Locate the cell with the specified text and output its (x, y) center coordinate. 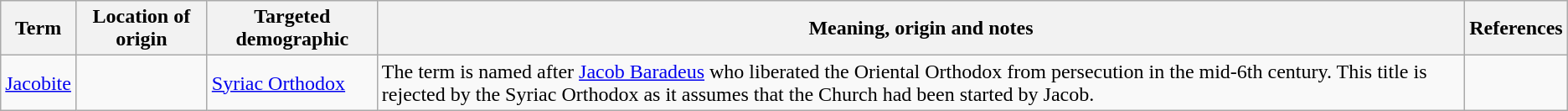
Targeted demographic (291, 29)
Term (39, 29)
Syriac Orthodox (291, 82)
Jacobite (39, 82)
Location of origin (141, 29)
Meaning, origin and notes (921, 29)
References (1516, 29)
